Pinpoint the cell where the given text exists, returning its (x, y) midpoint coordinate. 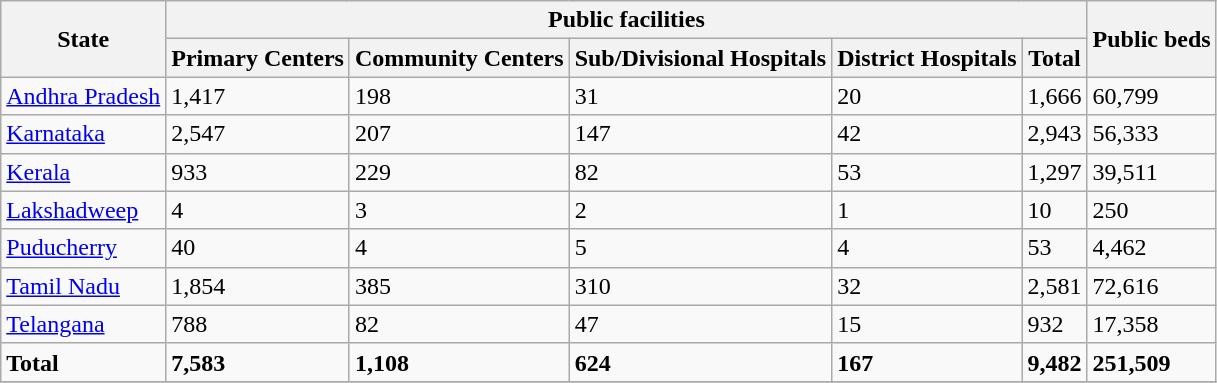
9,482 (1054, 362)
2,943 (1054, 134)
32 (927, 286)
310 (700, 286)
250 (1152, 210)
47 (700, 324)
251,509 (1152, 362)
Sub/Divisional Hospitals (700, 58)
3 (459, 210)
Community Centers (459, 58)
7,583 (258, 362)
District Hospitals (927, 58)
56,333 (1152, 134)
385 (459, 286)
42 (927, 134)
933 (258, 172)
60,799 (1152, 96)
72,616 (1152, 286)
147 (700, 134)
229 (459, 172)
Puducherry (84, 248)
State (84, 39)
788 (258, 324)
40 (258, 248)
Karnataka (84, 134)
5 (700, 248)
Telangana (84, 324)
2,547 (258, 134)
20 (927, 96)
1,417 (258, 96)
932 (1054, 324)
2,581 (1054, 286)
Public facilities (626, 20)
31 (700, 96)
1,854 (258, 286)
Andhra Pradesh (84, 96)
1,108 (459, 362)
1 (927, 210)
4,462 (1152, 248)
1,666 (1054, 96)
Lakshadweep (84, 210)
167 (927, 362)
Public beds (1152, 39)
1,297 (1054, 172)
207 (459, 134)
Primary Centers (258, 58)
Tamil Nadu (84, 286)
10 (1054, 210)
2 (700, 210)
198 (459, 96)
624 (700, 362)
15 (927, 324)
Kerala (84, 172)
39,511 (1152, 172)
17,358 (1152, 324)
